Find where the given text appears and provide that cell's center as (X, Y) coordinate. 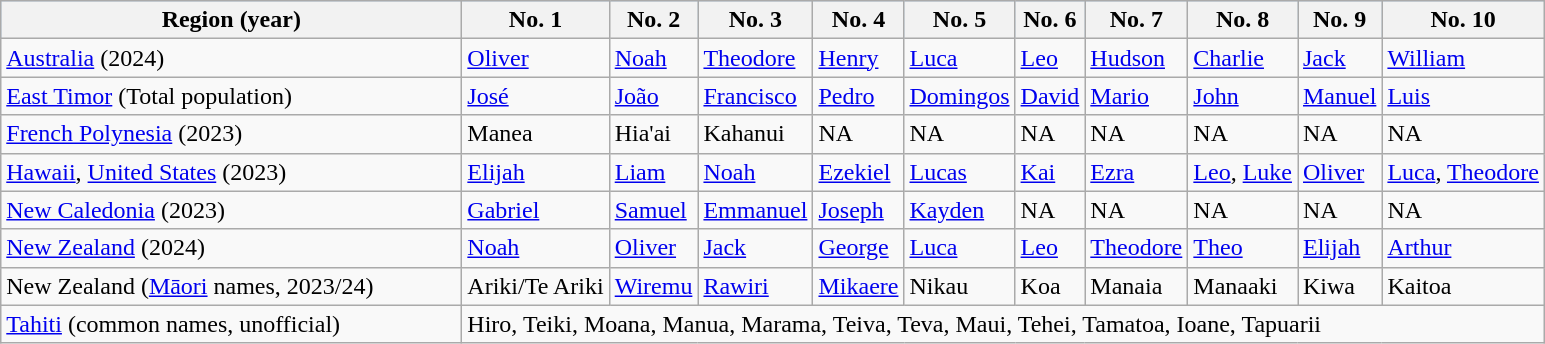
Ezekiel (858, 172)
William (1464, 58)
Nikau (960, 286)
Hudson (1136, 58)
Charlie (1243, 58)
Hiro, Teiki, Moana, Manua, Marama, Teiva, Teva, Maui, Tehei, Tamatoa, Ioane, Tapuarii (1004, 324)
Henry (858, 58)
Leo, Luke (1243, 172)
Theo (1243, 248)
Pedro (858, 96)
Region (year) (232, 20)
Koa (1050, 286)
Mario (1136, 96)
Samuel (654, 210)
No. 6 (1050, 20)
Hawaii, United States (2023) (232, 172)
Lucas (960, 172)
No. 3 (756, 20)
Rawiri (756, 286)
Luca, Theodore (1464, 172)
José (536, 96)
No. 7 (1136, 20)
Kai (1050, 172)
No. 8 (1243, 20)
Joseph (858, 210)
Manaia (1136, 286)
Kiwa (1340, 286)
Australia (2024) (232, 58)
George (858, 248)
Emmanuel (756, 210)
Kahanui (756, 134)
Mikaere (858, 286)
No. 10 (1464, 20)
Tahiti (common names, unofficial) (232, 324)
No. 1 (536, 20)
New Caledonia (2023) (232, 210)
David (1050, 96)
Kaitoa (1464, 286)
Gabriel (536, 210)
No. 2 (654, 20)
East Timor (Total population) (232, 96)
Francisco (756, 96)
Wiremu (654, 286)
No. 9 (1340, 20)
No. 5 (960, 20)
John (1243, 96)
Manaaki (1243, 286)
Kayden (960, 210)
Arthur (1464, 248)
Manea (536, 134)
Luis (1464, 96)
New Zealand (Māori names, 2023/24) (232, 286)
New Zealand (2024) (232, 248)
French Polynesia (2023) (232, 134)
Manuel (1340, 96)
Ezra (1136, 172)
Hia'ai (654, 134)
João (654, 96)
Domingos (960, 96)
No. 4 (858, 20)
Liam (654, 172)
Ariki/Te Ariki (536, 286)
